Provide the (x, y) coordinate of the cell's center where the given text is located.  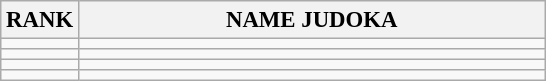
RANK (40, 20)
NAME JUDOKA (312, 20)
